Capture the cell that displays the provided text and extract its (x, y) central coordinate. 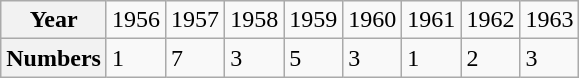
1963 (550, 20)
5 (314, 58)
1960 (372, 20)
1957 (196, 20)
Year (54, 20)
7 (196, 58)
1959 (314, 20)
Numbers (54, 58)
2 (490, 58)
1962 (490, 20)
1961 (432, 20)
1956 (136, 20)
1958 (254, 20)
